For the text-containing cell, return its midpoint in [x, y] coordinate format. 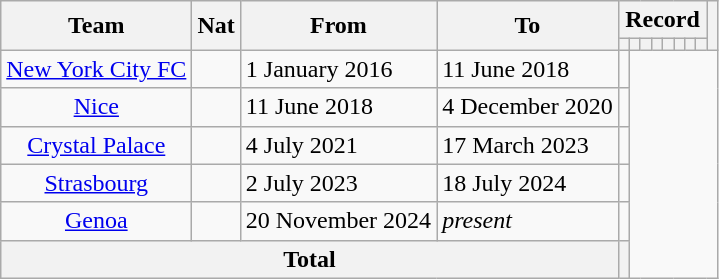
4 December 2020 [528, 107]
2 July 2023 [338, 183]
Record [662, 20]
Genoa [96, 221]
Strasbourg [96, 183]
Crystal Palace [96, 145]
To [528, 26]
Team [96, 26]
Nice [96, 107]
Total [310, 259]
4 July 2021 [338, 145]
New York City FC [96, 69]
18 July 2024 [528, 183]
17 March 2023 [528, 145]
present [528, 221]
20 November 2024 [338, 221]
Nat [216, 26]
1 January 2016 [338, 69]
From [338, 26]
